Return the [x, y] coordinate for the center point of the cell that contains the specified text.  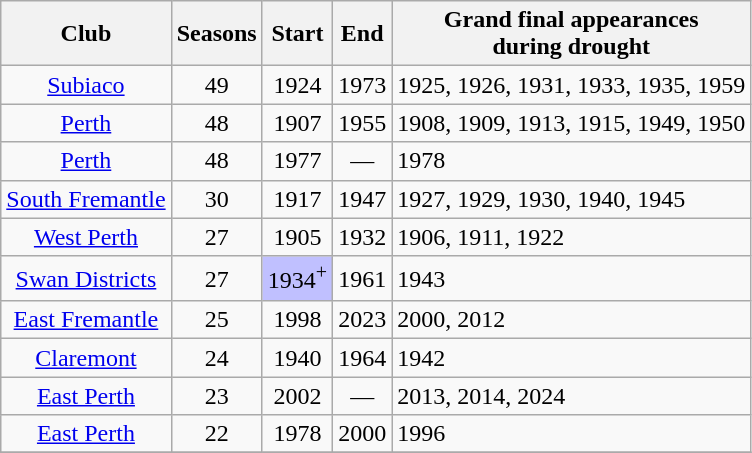
1917 [297, 199]
1961 [362, 278]
Start [297, 34]
East Fremantle [86, 320]
1964 [362, 358]
Grand final appearancesduring drought [572, 34]
2013, 2014, 2024 [572, 396]
22 [216, 434]
1925, 1926, 1931, 1933, 1935, 1959 [572, 85]
1947 [362, 199]
1977 [297, 161]
Seasons [216, 34]
1998 [297, 320]
2023 [362, 320]
1905 [297, 237]
Subiaco [86, 85]
1927, 1929, 1930, 1940, 1945 [572, 199]
1942 [572, 358]
End [362, 34]
1908, 1909, 1913, 1915, 1949, 1950 [572, 123]
1924 [297, 85]
2000, 2012 [572, 320]
1906, 1911, 1922 [572, 237]
Club [86, 34]
West Perth [86, 237]
Swan Districts [86, 278]
2000 [362, 434]
2002 [297, 396]
South Fremantle [86, 199]
24 [216, 358]
Claremont [86, 358]
1940 [297, 358]
25 [216, 320]
1973 [362, 85]
30 [216, 199]
1934+ [297, 278]
1932 [362, 237]
49 [216, 85]
1943 [572, 278]
1955 [362, 123]
23 [216, 396]
1996 [572, 434]
1907 [297, 123]
